Identify which cell holds the provided text, then report its (X, Y) central coordinate. 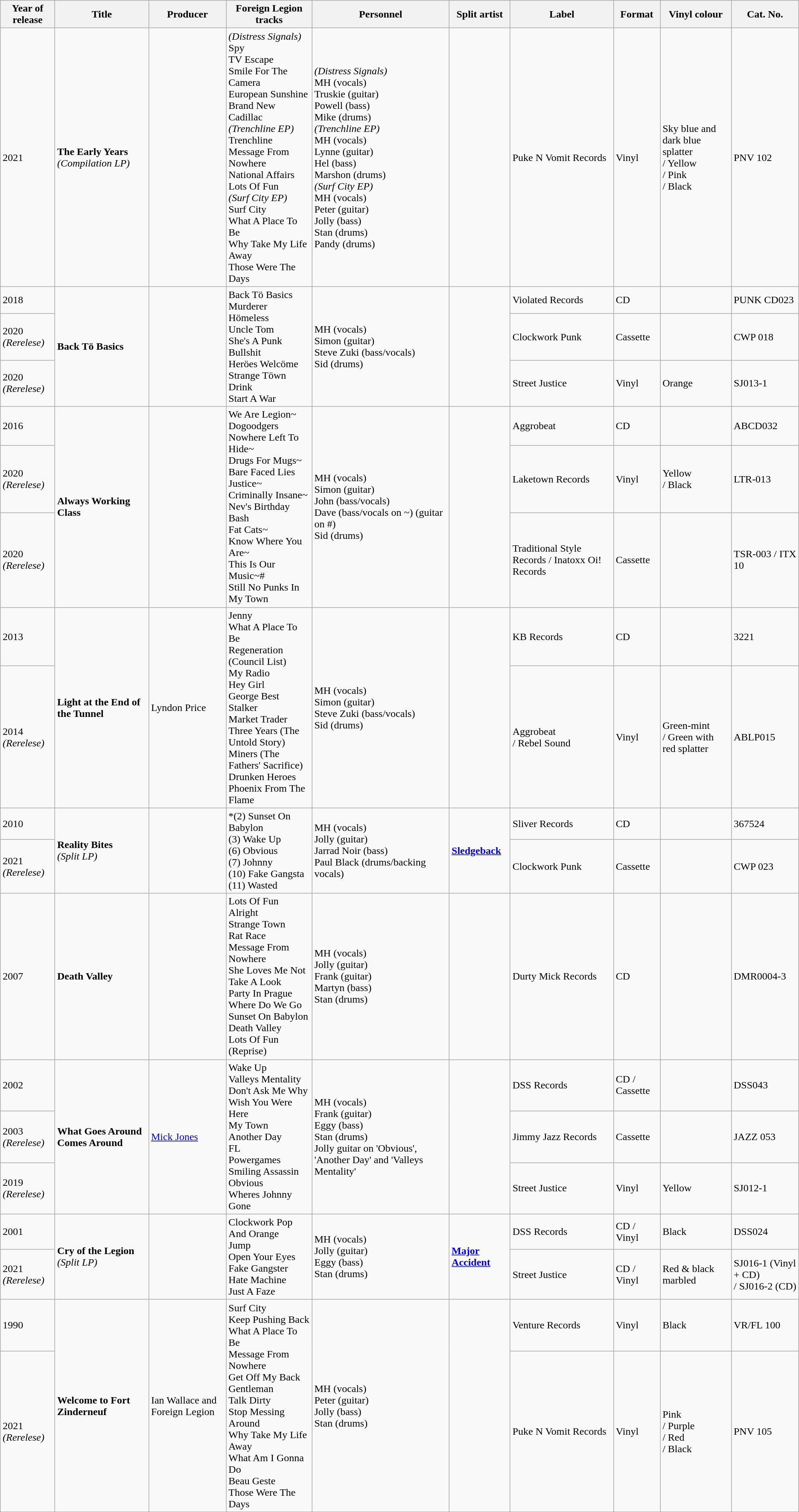
Format (637, 15)
ABLP015 (765, 737)
2019 (Rerelese) (28, 1189)
Cry of the Legion (Split LP) (102, 1257)
Ian Wallace and Foreign Legion (187, 1406)
MH (vocals) Frank (guitar) Eggy (bass) Stan (drums)Jolly guitar on 'Obvious', 'Another Day' and 'Valleys Mentality' (381, 1137)
Producer (187, 15)
Sliver Records (562, 824)
Durty Mick Records (562, 976)
2018 (28, 300)
CWP 023 (765, 866)
Sledgeback (480, 851)
LTR-013 (765, 479)
Green-mint / Green with red splatter (696, 737)
PNV 105 (765, 1431)
1990 (28, 1325)
Mick Jones (187, 1137)
2001 (28, 1231)
Vinyl colour (696, 15)
2013 (28, 636)
Back Tö Basics (102, 347)
DSS043 (765, 1085)
Clockwork Pop And Orange Jump Open Your Eyes Fake Gangster Hate Machine Just A Faze (269, 1257)
Orange (696, 383)
2016 (28, 426)
Aggrobeat / Rebel Sound (562, 737)
Light at the End of the Tunnel (102, 708)
Jimmy Jazz Records (562, 1137)
Foreign Legion tracks (269, 15)
Laketown Records (562, 479)
VR/FL 100 (765, 1325)
2002 (28, 1085)
2010 (28, 824)
Always Working Class (102, 507)
Lyndon Price (187, 708)
Yellow / Black (696, 479)
Pink / Purple / Red / Black (696, 1431)
SJ013-1 (765, 383)
Death Valley (102, 976)
367524 (765, 824)
MH (vocals) Peter (guitar) Jolly (bass) Stan (drums) (381, 1406)
Cat. No. (765, 15)
Traditional Style Records / Inatoxx Oi! Records (562, 560)
Aggrobeat (562, 426)
PNV 102 (765, 157)
Yellow (696, 1189)
Red & black marbled (696, 1274)
MH (vocals) Jolly (guitar) Eggy (bass) Stan (drums) (381, 1257)
Welcome to Fort Zinderneuf (102, 1406)
2014 (Rerelese) (28, 737)
Title (102, 15)
Personnel (381, 15)
*(2) Sunset On Babylon (3) Wake Up (6) Obvious (7) Johnny (10) Fake Gangsta (11) Wasted (269, 851)
2007 (28, 976)
CWP 018 (765, 336)
KB Records (562, 636)
MH (vocals) Jolly (guitar) Frank (guitar) Martyn (bass) Stan (drums) (381, 976)
Year of release (28, 15)
Split artist (480, 15)
Wake Up Valleys Mentality Don't Ask Me Why Wish You Were Here My Town Another Day FL Powergames Smiling Assassin Obvious Wheres Johnny Gone (269, 1137)
MH (vocals) Jolly (guitar) Jarrad Noir (bass) Paul Black (drums/backing vocals) (381, 851)
CD / Cassette (637, 1085)
DMR0004-3 (765, 976)
ABCD032 (765, 426)
3221 (765, 636)
Venture Records (562, 1325)
SJ016-1 (Vinyl + CD) / SJ016-2 (CD) (765, 1274)
MH (vocals) Simon (guitar) John (bass/vocals) Dave (bass/vocals on ~) (guitar on #)Sid (drums) (381, 507)
SJ012-1 (765, 1189)
Back Tö Basics Murderer Hömeless Uncle Tom She's A Punk Bullshit Heröes Welcöme Strange Töwn Drink Start A War (269, 347)
2021 (28, 157)
What Goes Around Comes Around (102, 1137)
Sky blue and dark blue splatter / Yellow / Pink / Black (696, 157)
2003 (Rerelese) (28, 1137)
JAZZ 053 (765, 1137)
Label (562, 15)
PUNK CD023 (765, 300)
Reality Bites (Split LP) (102, 851)
The Early Years (Compilation LP) (102, 157)
DSS024 (765, 1231)
Violated Records (562, 300)
TSR-003 / ITX 10 (765, 560)
Major Accident (480, 1257)
